Identify which cell holds the provided text, then report its (x, y) central coordinate. 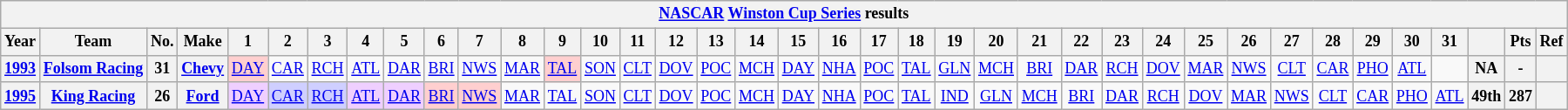
NASCAR Winston Cup Series results (784, 14)
1 (247, 42)
6 (441, 42)
4 (366, 42)
22 (1082, 42)
21 (1039, 42)
IND (955, 96)
Ref (1551, 42)
25 (1206, 42)
27 (1291, 42)
- (1521, 68)
19 (955, 42)
2 (288, 42)
No. (162, 42)
10 (601, 42)
29 (1373, 42)
3 (328, 42)
Folsom Racing (92, 68)
Chevy (203, 68)
8 (523, 42)
5 (404, 42)
15 (798, 42)
1993 (21, 68)
28 (1333, 42)
NA (1486, 68)
20 (997, 42)
7 (479, 42)
17 (879, 42)
23 (1122, 42)
13 (716, 42)
14 (757, 42)
12 (676, 42)
11 (638, 42)
18 (916, 42)
287 (1521, 96)
King Racing (92, 96)
Make (203, 42)
Team (92, 42)
49th (1486, 96)
9 (562, 42)
16 (839, 42)
Pts (1521, 42)
24 (1163, 42)
Ford (203, 96)
30 (1413, 42)
Year (21, 42)
1995 (21, 96)
